Capture the cell that displays the provided text and extract its [X, Y] central coordinate. 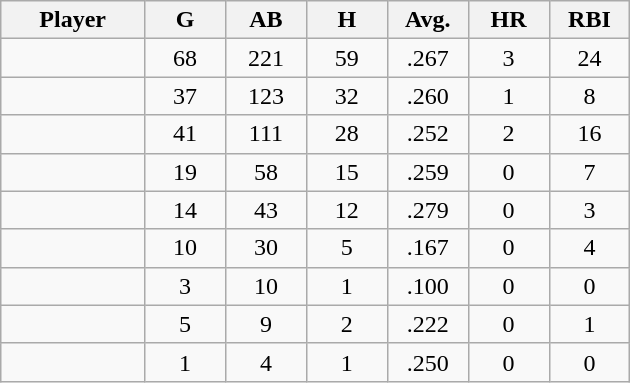
15 [346, 172]
37 [186, 96]
Player [73, 20]
58 [266, 172]
24 [590, 58]
8 [590, 96]
28 [346, 134]
.279 [428, 210]
111 [266, 134]
.267 [428, 58]
AB [266, 20]
G [186, 20]
9 [266, 324]
30 [266, 248]
.100 [428, 286]
43 [266, 210]
.260 [428, 96]
16 [590, 134]
.259 [428, 172]
59 [346, 58]
12 [346, 210]
221 [266, 58]
68 [186, 58]
H [346, 20]
19 [186, 172]
7 [590, 172]
14 [186, 210]
RBI [590, 20]
Avg. [428, 20]
.222 [428, 324]
32 [346, 96]
123 [266, 96]
.250 [428, 362]
HR [508, 20]
.252 [428, 134]
.167 [428, 248]
41 [186, 134]
